Scan for the cell matching the given text and deliver its (X, Y) coordinate at center. 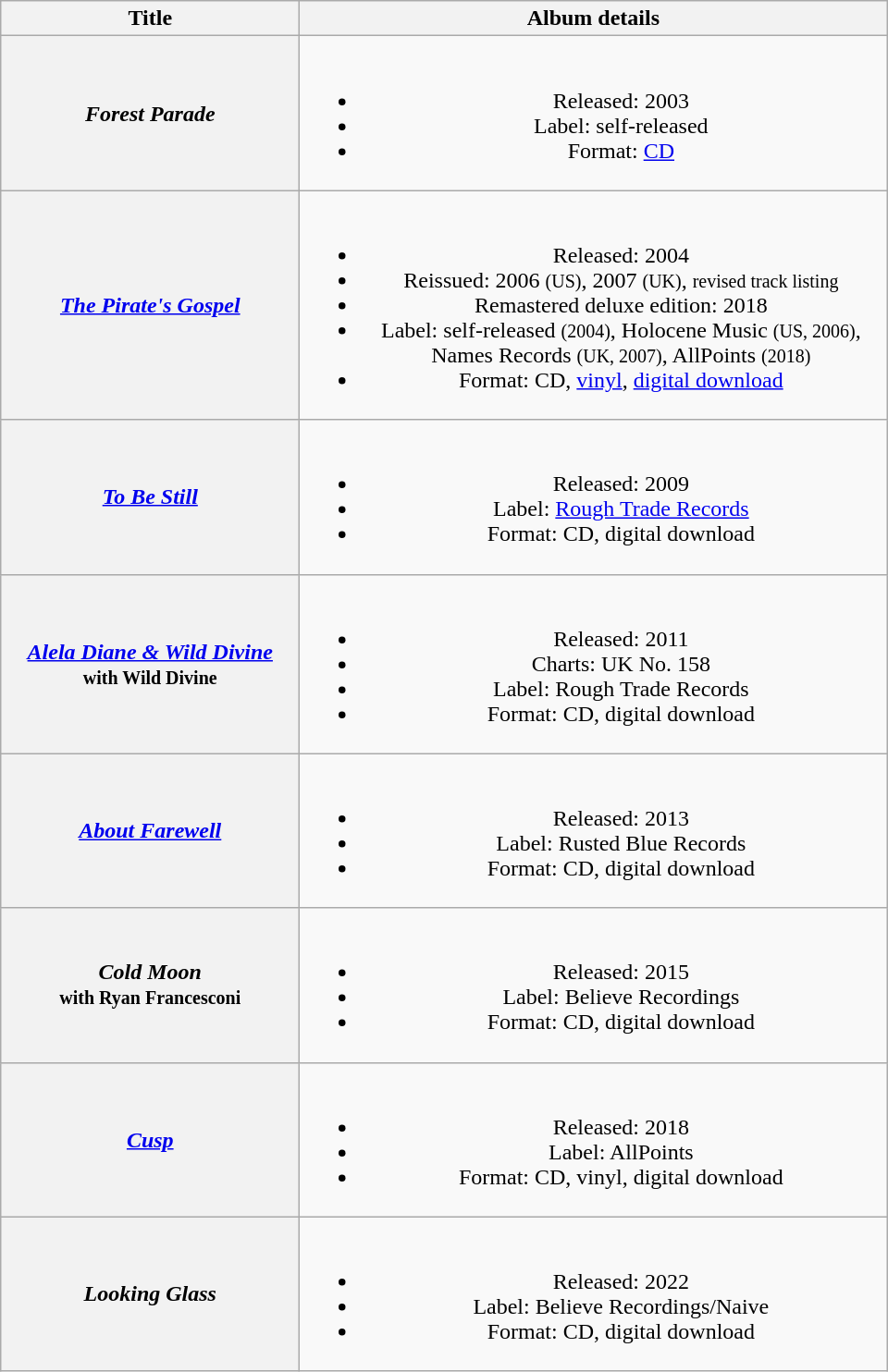
About Farewell (150, 830)
Released: 2022Label: Believe Recordings/NaiveFormat: CD, digital download (594, 1294)
Released: 2003Label: self-releasedFormat: CD (594, 113)
Cusp (150, 1139)
Album details (594, 18)
Released: 2009Label: Rough Trade RecordsFormat: CD, digital download (594, 497)
Released: 2011Charts: UK No. 158Label: Rough Trade RecordsFormat: CD, digital download (594, 664)
The Pirate's Gospel (150, 305)
To Be Still (150, 497)
Title (150, 18)
Forest Parade (150, 113)
Cold Moonwith Ryan Francesconi (150, 986)
Released: 2015Label: Believe RecordingsFormat: CD, digital download (594, 986)
Released: 2018Label: AllPointsFormat: CD, vinyl, digital download (594, 1139)
Looking Glass (150, 1294)
Alela Diane & Wild Divinewith Wild Divine (150, 664)
Released: 2013Label: Rusted Blue RecordsFormat: CD, digital download (594, 830)
